Pinpoint the cell where the given text exists, returning its (x, y) midpoint coordinate. 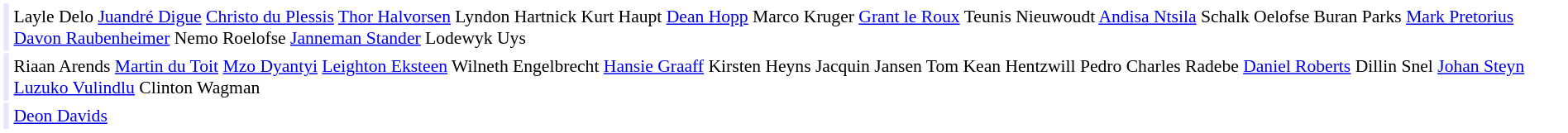
Deon Davids (788, 116)
